Return (X, Y) of the center of cell containing provided text 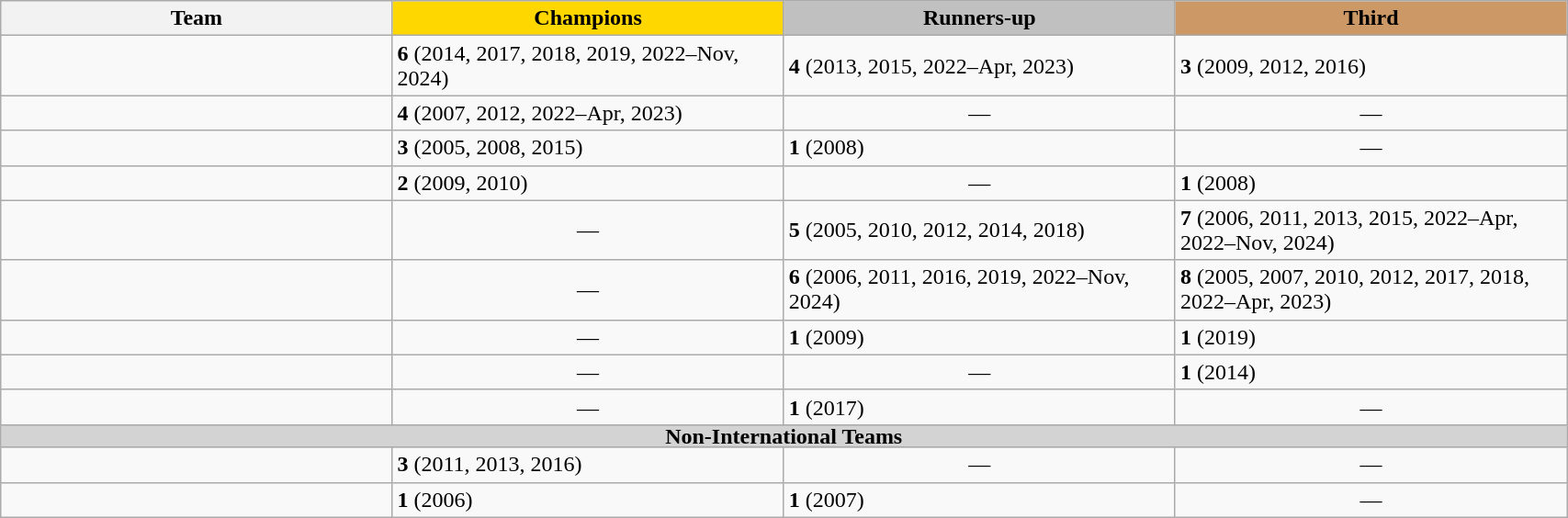
1 (2007) (979, 500)
4 (2007, 2012, 2022–Apr, 2023) (588, 113)
8 (2005, 2007, 2010, 2012, 2017, 2018, 2022–Apr, 2023) (1371, 290)
6 (2014, 2017, 2018, 2019, 2022–Nov, 2024) (588, 66)
3 (2005, 2008, 2015) (588, 148)
3 (2011, 2013, 2016) (588, 465)
6 (2006, 2011, 2016, 2019, 2022–Nov, 2024) (979, 290)
3 (2009, 2012, 2016) (1371, 66)
7 (2006, 2011, 2013, 2015, 2022–Apr, 2022–Nov, 2024) (1371, 230)
1 (2019) (1371, 337)
Non-International Teams (784, 435)
1 (2006) (588, 500)
1 (2014) (1371, 372)
2 (2009, 2010) (588, 183)
1 (2017) (979, 407)
5 (2005, 2010, 2012, 2014, 2018) (979, 230)
Champions (588, 18)
1 (2009) (979, 337)
Team (197, 18)
Third (1371, 18)
Runners-up (979, 18)
4 (2013, 2015, 2022–Apr, 2023) (979, 66)
